Output the (x, y) coordinate of the center of the cell containing the given text.  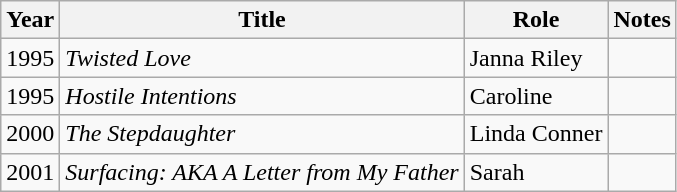
2001 (30, 172)
Twisted Love (262, 58)
Caroline (536, 96)
Title (262, 20)
Linda Conner (536, 134)
The Stepdaughter (262, 134)
2000 (30, 134)
Surfacing: AKA A Letter from My Father (262, 172)
Janna Riley (536, 58)
Year (30, 20)
Sarah (536, 172)
Hostile Intentions (262, 96)
Notes (642, 20)
Role (536, 20)
